Identify which cell holds the provided text, then report its (X, Y) central coordinate. 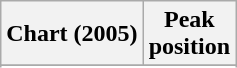
Peakposition (189, 34)
Chart (2005) (72, 34)
